Determine the [X, Y] coordinate at the center of the cell enclosing the given text.  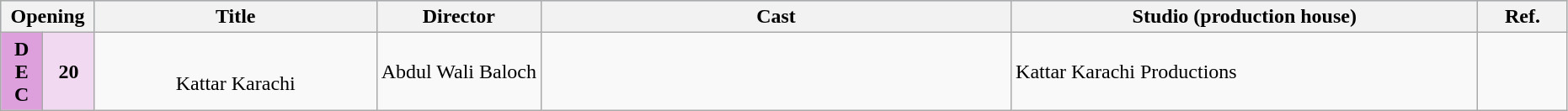
Ref. [1523, 17]
DEC [22, 71]
Cast [776, 17]
Opening [48, 17]
Title [236, 17]
Director [458, 17]
Studio (production house) [1245, 17]
Kattar Karachi Productions [1245, 71]
Kattar Karachi [236, 71]
Abdul Wali Baloch [458, 71]
20 [69, 71]
